Determine the [x, y] coordinate at the center of the cell enclosing the given text.  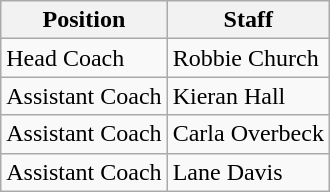
Head Coach [84, 58]
Carla Overbeck [248, 134]
Robbie Church [248, 58]
Position [84, 20]
Staff [248, 20]
Lane Davis [248, 172]
Kieran Hall [248, 96]
